Provide the [x, y] coordinate of the cell's center where the given text is located.  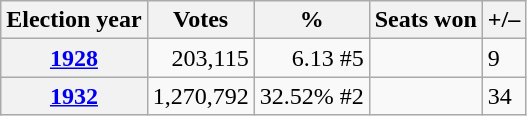
203,115 [200, 58]
+/– [504, 20]
Election year [74, 20]
1,270,792 [200, 96]
% [312, 20]
32.52% #2 [312, 96]
1932 [74, 96]
Votes [200, 20]
9 [504, 58]
6.13 #5 [312, 58]
Seats won [426, 20]
1928 [74, 58]
34 [504, 96]
